Return [X, Y] of the center of cell containing provided text 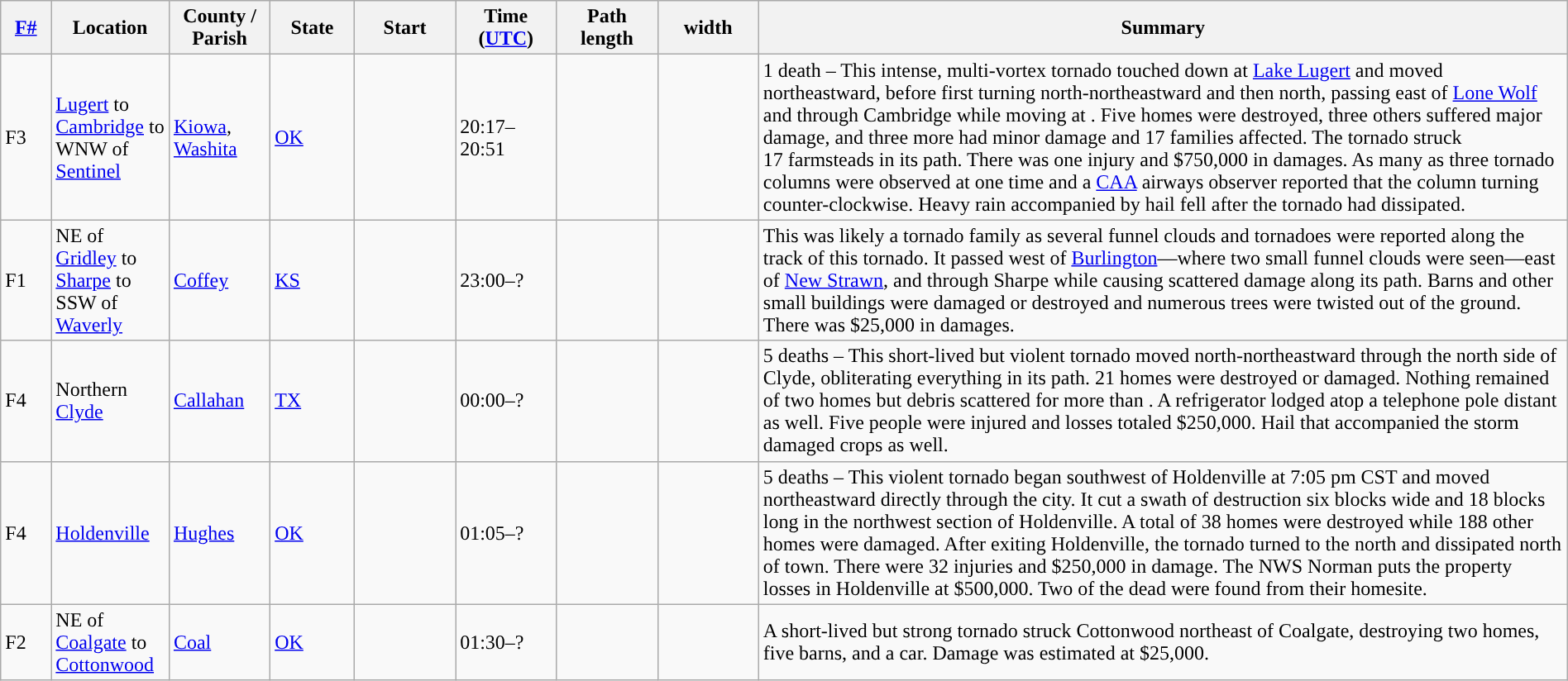
Coffey [219, 280]
Lugert to Cambridge to WNW of Sentinel [111, 137]
Callahan [219, 401]
NE of Coalgate to Cottonwood [111, 642]
KS [313, 280]
Kiowa, Washita [219, 137]
Northern Clyde [111, 401]
Holdenville [111, 532]
F2 [26, 642]
TX [313, 401]
01:30–? [506, 642]
Coal [219, 642]
Location [111, 28]
00:00–? [506, 401]
Path length [607, 28]
20:17–20:51 [506, 137]
Summary [1163, 28]
F1 [26, 280]
Hughes [219, 532]
NE of Gridley to Sharpe to SSW of Waverly [111, 280]
State [313, 28]
F# [26, 28]
01:05–? [506, 532]
23:00–? [506, 280]
F3 [26, 137]
width [708, 28]
County / Parish [219, 28]
Start [404, 28]
Time (UTC) [506, 28]
